Determine the (x, y) coordinate at the center of the cell enclosing the given text.  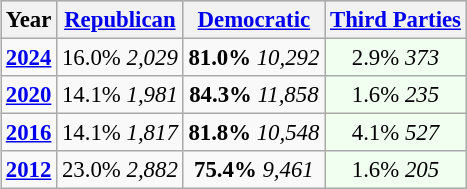
Third Parties (396, 20)
23.0% 2,882 (120, 170)
2024 (29, 57)
14.1% 1,817 (120, 133)
14.1% 1,981 (120, 95)
16.0% 2,029 (120, 57)
Republican (120, 20)
84.3% 11,858 (254, 95)
1.6% 235 (396, 95)
2.9% 373 (396, 57)
4.1% 527 (396, 133)
75.4% 9,461 (254, 170)
1.6% 205 (396, 170)
2020 (29, 95)
81.8% 10,548 (254, 133)
Year (29, 20)
Democratic (254, 20)
2016 (29, 133)
2012 (29, 170)
81.0% 10,292 (254, 57)
